Scan for the cell matching the given text and deliver its [x, y] coordinate at center. 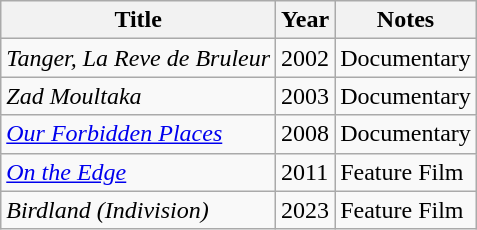
2002 [306, 58]
2011 [306, 172]
2008 [306, 134]
Year [306, 20]
2003 [306, 96]
Tanger, La Reve de Bruleur [138, 58]
Notes [406, 20]
Title [138, 20]
Our Forbidden Places [138, 134]
Birdland (Indivision) [138, 210]
2023 [306, 210]
On the Edge [138, 172]
Zad Moultaka [138, 96]
